From the cell containing the given text, extract its center point as [X, Y] coordinate. 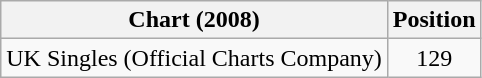
UK Singles (Official Charts Company) [194, 58]
Position [434, 20]
129 [434, 58]
Chart (2008) [194, 20]
